Pinpoint the cell where the given text exists, returning its [X, Y] midpoint coordinate. 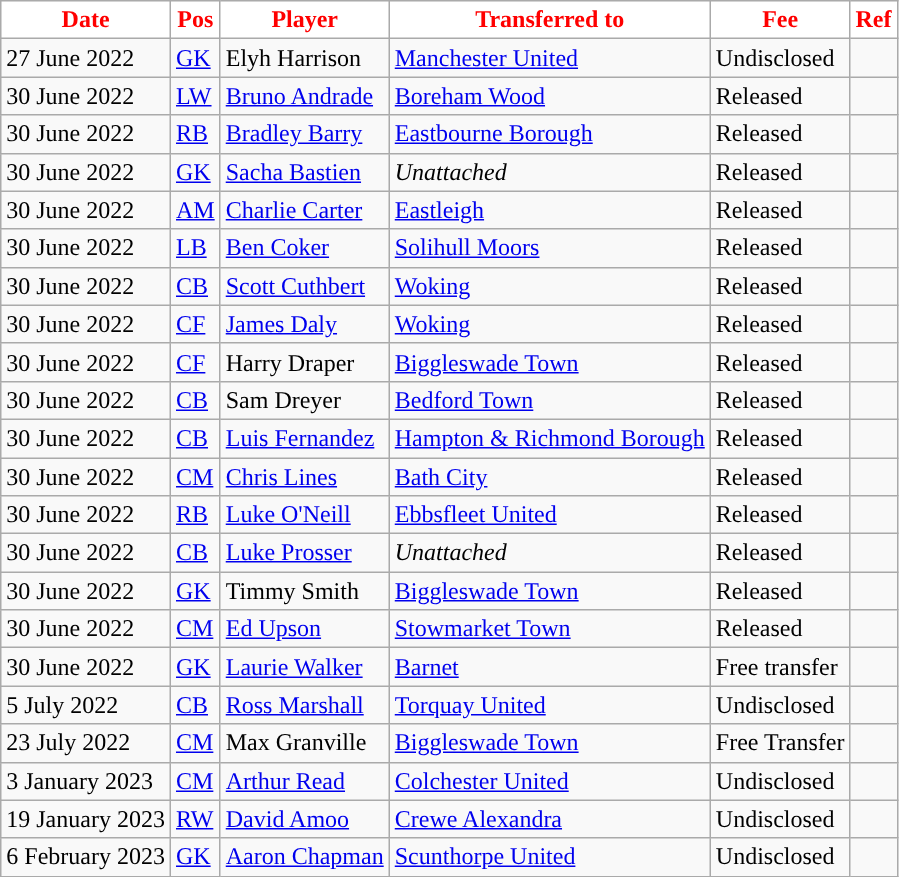
Date [86, 20]
Ross Marshall [304, 705]
23 July 2022 [86, 743]
AM [195, 210]
Sacha Bastien [304, 172]
Laurie Walker [304, 667]
Fee [780, 20]
19 January 2023 [86, 819]
Elyh Harrison [304, 58]
Scott Cuthbert [304, 286]
Bruno Andrade [304, 96]
Crewe Alexandra [550, 819]
Ed Upson [304, 629]
Arthur Read [304, 781]
27 June 2022 [86, 58]
Sam Dreyer [304, 400]
Eastleigh [550, 210]
James Daly [304, 324]
Torquay United [550, 705]
Luis Fernandez [304, 438]
Solihull Moors [550, 248]
Ref [874, 20]
Eastbourne Borough [550, 134]
Ben Coker [304, 248]
Barnet [550, 667]
Stowmarket Town [550, 629]
Hampton & Richmond Borough [550, 438]
Pos [195, 20]
Ebbsfleet United [550, 515]
Luke O'Neill [304, 515]
Player [304, 20]
Luke Prosser [304, 553]
Bedford Town [550, 400]
RW [195, 819]
Colchester United [550, 781]
3 January 2023 [86, 781]
5 July 2022 [86, 705]
LB [195, 248]
Scunthorpe United [550, 857]
Manchester United [550, 58]
Bradley Barry [304, 134]
Aaron Chapman [304, 857]
Charlie Carter [304, 210]
Max Granville [304, 743]
David Amoo [304, 819]
Boreham Wood [550, 96]
Timmy Smith [304, 591]
LW [195, 96]
Transferred to [550, 20]
Chris Lines [304, 477]
6 February 2023 [86, 857]
Harry Draper [304, 362]
Free Transfer [780, 743]
Free transfer [780, 667]
Bath City [550, 477]
